Return [x, y] of the center of cell containing provided text 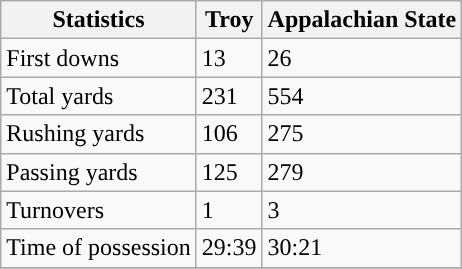
231 [229, 96]
554 [362, 96]
Passing yards [99, 172]
13 [229, 58]
3 [362, 210]
Troy [229, 20]
279 [362, 172]
Rushing yards [99, 134]
Statistics [99, 20]
Appalachian State [362, 20]
Time of possession [99, 248]
125 [229, 172]
30:21 [362, 248]
275 [362, 134]
Total yards [99, 96]
First downs [99, 58]
Turnovers [99, 210]
1 [229, 210]
26 [362, 58]
106 [229, 134]
29:39 [229, 248]
